Pinpoint the cell where the given text exists, returning its (x, y) midpoint coordinate. 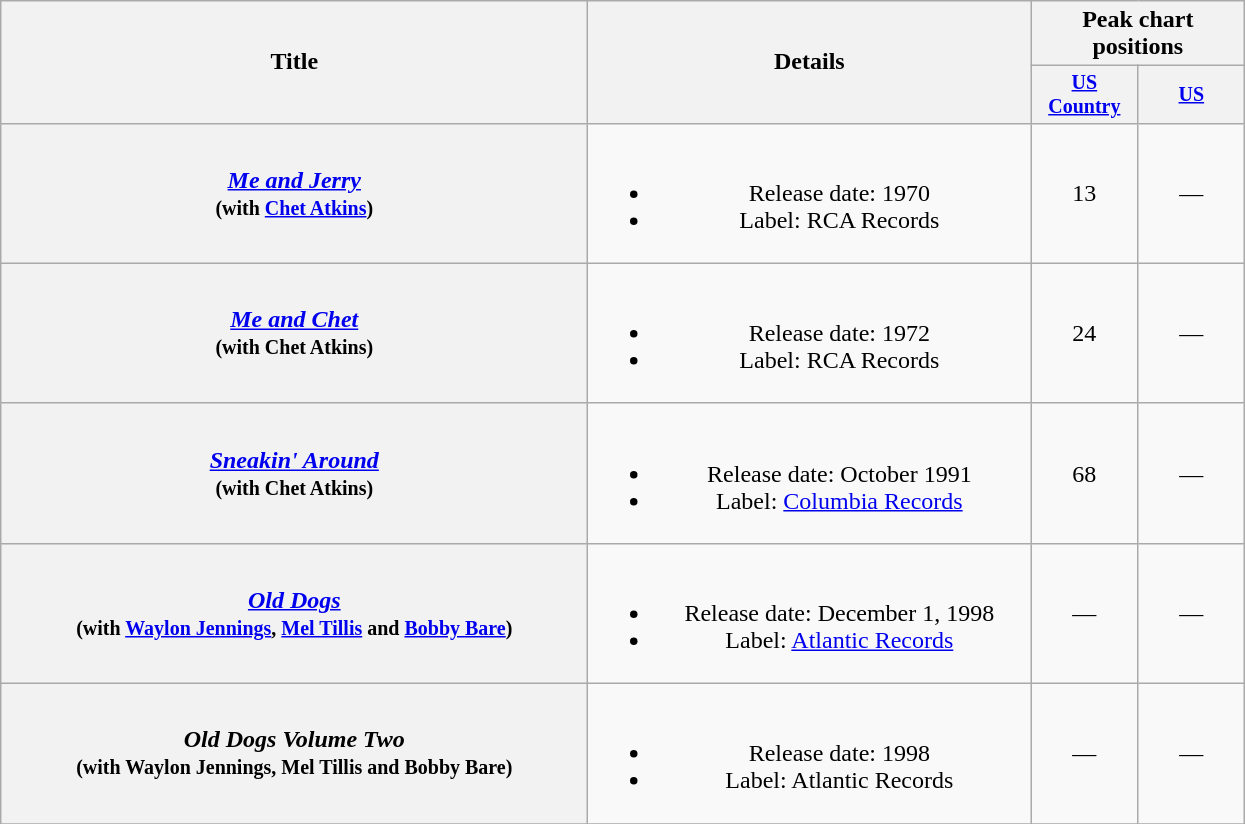
Release date: 1972Label: RCA Records (810, 333)
US Country (1084, 94)
24 (1084, 333)
Me and Chet(with Chet Atkins) (294, 333)
13 (1084, 193)
Peak chartpositions (1138, 34)
Old Dogs Volume Two(with Waylon Jennings, Mel Tillis and Bobby Bare) (294, 754)
Title (294, 62)
Release date: 1970Label: RCA Records (810, 193)
Sneakin' Around(with Chet Atkins) (294, 473)
Old Dogs(with Waylon Jennings, Mel Tillis and Bobby Bare) (294, 613)
68 (1084, 473)
Me and Jerry(with Chet Atkins) (294, 193)
Release date: October 1991Label: Columbia Records (810, 473)
Release date: December 1, 1998Label: Atlantic Records (810, 613)
Details (810, 62)
Release date: 1998Label: Atlantic Records (810, 754)
US (1192, 94)
